Scan for the cell matching the given text and deliver its [x, y] coordinate at center. 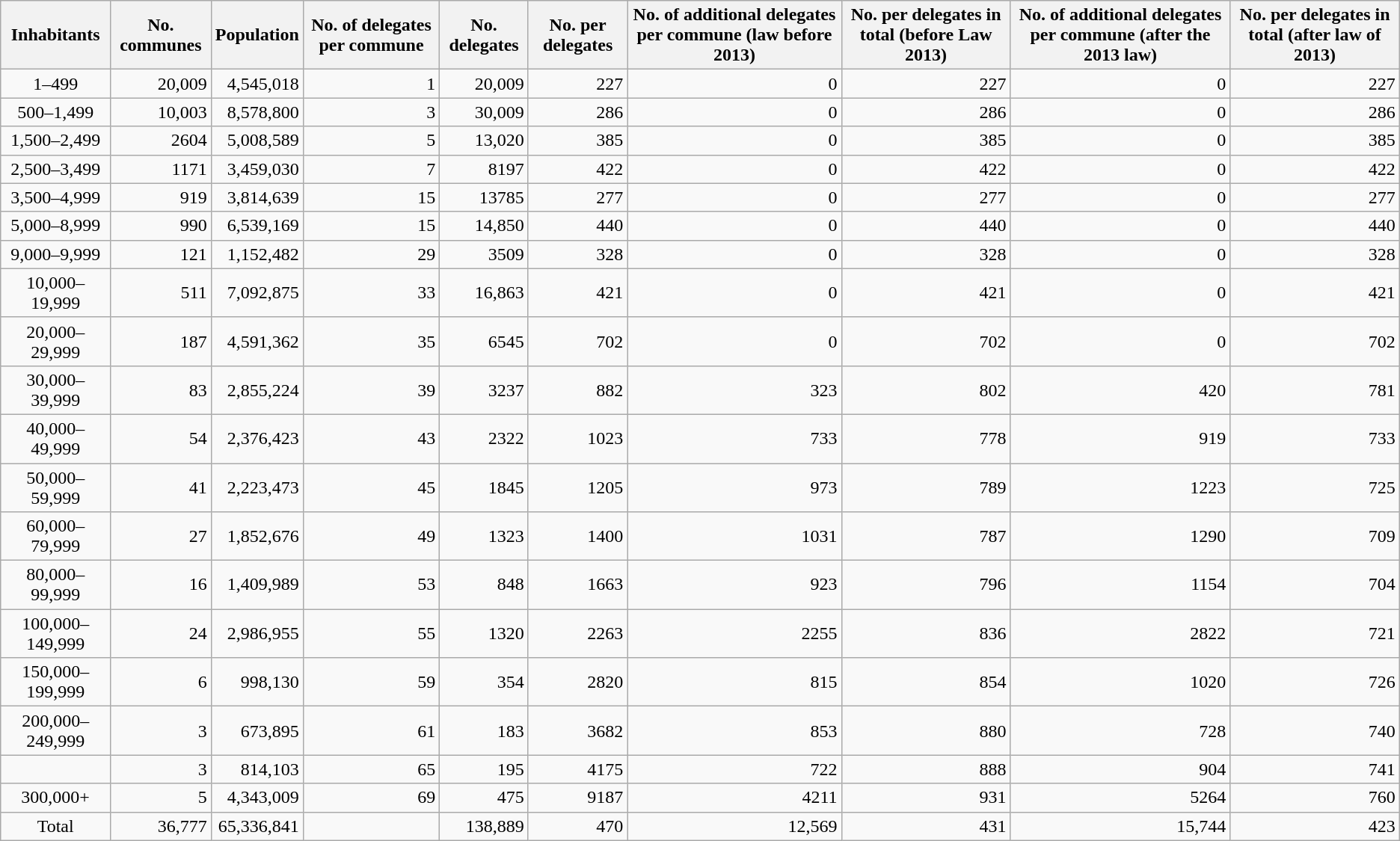
2,376,423 [257, 438]
10,003 [162, 112]
61 [371, 731]
673,895 [257, 731]
4,343,009 [257, 798]
1205 [577, 487]
853 [734, 731]
882 [577, 390]
848 [485, 585]
1031 [734, 537]
27 [162, 537]
1,409,989 [257, 585]
183 [485, 731]
43 [371, 438]
5,008,589 [257, 141]
3,814,639 [257, 197]
814,103 [257, 769]
1154 [1120, 585]
16 [162, 585]
1845 [485, 487]
741 [1315, 769]
138,889 [485, 826]
49 [371, 537]
1,500–2,499 [55, 141]
36,777 [162, 826]
9187 [577, 798]
2820 [577, 682]
3,500–4,999 [55, 197]
54 [162, 438]
13785 [485, 197]
150,000–199,999 [55, 682]
709 [1315, 537]
45 [371, 487]
30,000–39,999 [55, 390]
1171 [162, 169]
33 [371, 293]
187 [162, 341]
2255 [734, 634]
1,152,482 [257, 254]
No. of additional delegates per commune (after the 2013 law) [1120, 35]
796 [926, 585]
59 [371, 682]
35 [371, 341]
354 [485, 682]
740 [1315, 731]
7 [371, 169]
854 [926, 682]
16,863 [485, 293]
20,000–29,999 [55, 341]
13,020 [485, 141]
3509 [485, 254]
1323 [485, 537]
195 [485, 769]
420 [1120, 390]
475 [485, 798]
No. per delegates in total (after law of 2013) [1315, 35]
121 [162, 254]
6545 [485, 341]
5,000–8,999 [55, 226]
41 [162, 487]
Population [257, 35]
100,000–149,999 [55, 634]
1,852,676 [257, 537]
423 [1315, 826]
No. per delegates in total (before Law 2013) [926, 35]
704 [1315, 585]
10,000–19,999 [55, 293]
990 [162, 226]
4175 [577, 769]
880 [926, 731]
778 [926, 438]
12,569 [734, 826]
1–499 [55, 84]
2,223,473 [257, 487]
789 [926, 487]
3682 [577, 731]
1023 [577, 438]
60,000–79,999 [55, 537]
No. of delegates per commune [371, 35]
40,000–49,999 [55, 438]
8197 [485, 169]
39 [371, 390]
Total [55, 826]
65 [371, 769]
726 [1315, 682]
24 [162, 634]
53 [371, 585]
470 [577, 826]
1 [371, 84]
65,336,841 [257, 826]
1663 [577, 585]
787 [926, 537]
1320 [485, 634]
760 [1315, 798]
1020 [1120, 682]
55 [371, 634]
973 [734, 487]
4,545,018 [257, 84]
29 [371, 254]
No. delegates [485, 35]
725 [1315, 487]
2322 [485, 438]
3237 [485, 390]
431 [926, 826]
728 [1120, 731]
3,459,030 [257, 169]
30,009 [485, 112]
No. per delegates [577, 35]
888 [926, 769]
998,130 [257, 682]
802 [926, 390]
2,500–3,499 [55, 169]
No. communes [162, 35]
69 [371, 798]
1290 [1120, 537]
500–1,499 [55, 112]
4211 [734, 798]
904 [1120, 769]
836 [926, 634]
50,000–59,999 [55, 487]
1223 [1120, 487]
6 [162, 682]
8,578,800 [257, 112]
14,850 [485, 226]
722 [734, 769]
1400 [577, 537]
2604 [162, 141]
2,855,224 [257, 390]
511 [162, 293]
2822 [1120, 634]
4,591,362 [257, 341]
6,539,169 [257, 226]
931 [926, 798]
300,000+ [55, 798]
2263 [577, 634]
815 [734, 682]
721 [1315, 634]
323 [734, 390]
781 [1315, 390]
9,000–9,999 [55, 254]
80,000–99,999 [55, 585]
2,986,955 [257, 634]
923 [734, 585]
Inhabitants [55, 35]
15,744 [1120, 826]
5264 [1120, 798]
200,000–249,999 [55, 731]
No. of additional delegates per commune (law before 2013) [734, 35]
83 [162, 390]
7,092,875 [257, 293]
